Find where the given text appears and provide that cell's center as (x, y) coordinate. 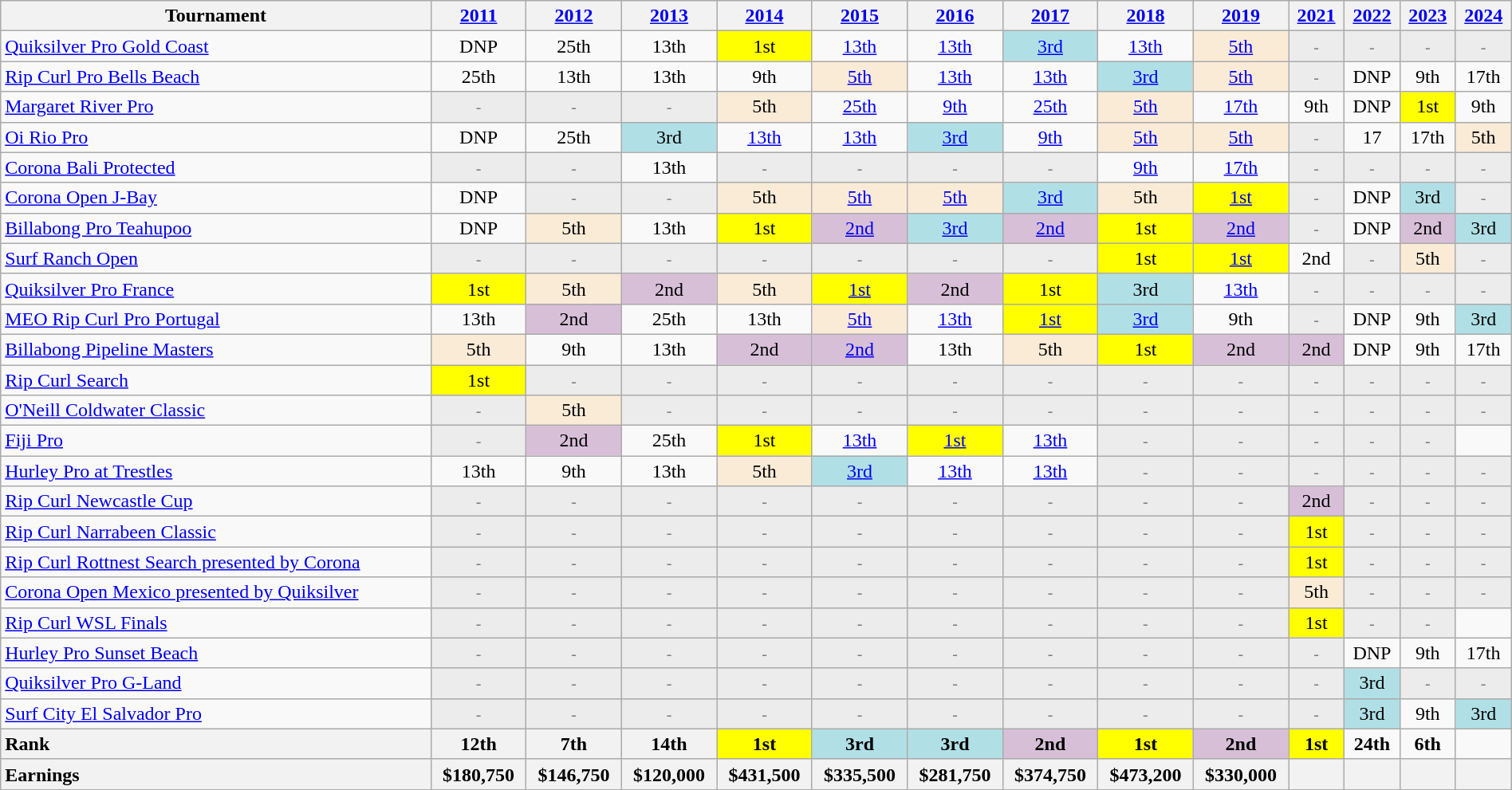
14th (668, 744)
Hurley Pro at Trestles (216, 471)
2016 (955, 16)
Oi Rio Pro (216, 137)
Rip Curl Newcastle Cup (216, 501)
6th (1427, 744)
Billabong Pipeline Masters (216, 349)
$473,200 (1145, 774)
$281,750 (955, 774)
Tournament (216, 16)
2019 (1241, 16)
$335,500 (860, 774)
Quiksilver Pro France (216, 289)
$120,000 (668, 774)
Margaret River Pro (216, 107)
Corona Open J-Bay (216, 198)
$146,750 (574, 774)
24th (1372, 744)
2018 (1145, 16)
2024 (1483, 16)
Hurley Pro Sunset Beach (216, 653)
Quiksilver Pro Gold Coast (216, 46)
Fiji Pro (216, 441)
Rip Curl Pro Bells Beach (216, 77)
Surf City El Salvador Pro (216, 713)
$431,500 (764, 774)
2015 (860, 16)
2022 (1372, 16)
$374,750 (1049, 774)
Surf Ranch Open (216, 258)
Rip Curl Rottnest Search presented by Corona (216, 562)
2017 (1049, 16)
Corona Bali Protected (216, 167)
Rip Curl WSL Finals (216, 623)
Quiksilver Pro G-Land (216, 683)
2023 (1427, 16)
$330,000 (1241, 774)
Earnings (216, 774)
17 (1372, 137)
Rip Curl Search (216, 380)
O'Neill Coldwater Classic (216, 411)
$180,750 (478, 774)
7th (574, 744)
2012 (574, 16)
2013 (668, 16)
2021 (1317, 16)
MEO Rip Curl Pro Portugal (216, 319)
12th (478, 744)
Rank (216, 744)
Billabong Pro Teahupoo (216, 228)
2014 (764, 16)
Corona Open Mexico presented by Quiksilver (216, 592)
2011 (478, 16)
Rip Curl Narrabeen Classic (216, 532)
